Search for the cell housing the specified text and yield its [X, Y] center coordinate. 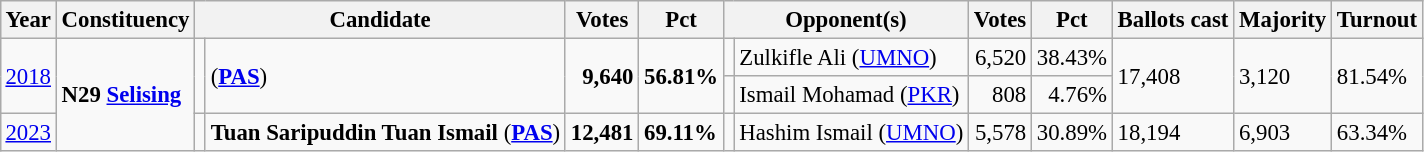
56.81% [682, 76]
3,120 [1283, 76]
808 [1000, 95]
Zulkifle Ali (UMNO) [852, 57]
Ballots cast [1172, 20]
Turnout [1378, 20]
38.43% [1072, 57]
Hashim Ismail (UMNO) [852, 133]
12,481 [602, 133]
Candidate [380, 20]
Tuan Saripuddin Tuan Ismail (PAS) [385, 133]
17,408 [1172, 76]
30.89% [1072, 133]
6,520 [1000, 57]
Majority [1283, 20]
81.54% [1378, 76]
2023 [28, 133]
9,640 [602, 76]
Constituency [125, 20]
Ismail Mohamad (PKR) [852, 95]
18,194 [1172, 133]
69.11% [682, 133]
2018 [28, 76]
63.34% [1378, 133]
Opponent(s) [846, 20]
(PAS) [385, 76]
4.76% [1072, 95]
6,903 [1283, 133]
5,578 [1000, 133]
N29 Selising [125, 94]
Year [28, 20]
